Pinpoint the cell where the given text exists, returning its (X, Y) midpoint coordinate. 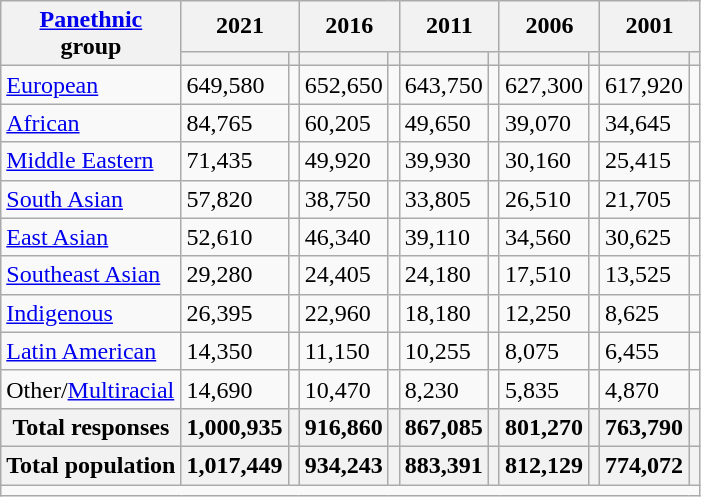
763,790 (644, 427)
2021 (240, 26)
2006 (549, 26)
867,085 (444, 427)
801,270 (544, 427)
774,072 (644, 465)
46,340 (344, 237)
84,765 (234, 123)
30,625 (644, 237)
652,650 (344, 85)
21,705 (644, 199)
24,180 (444, 275)
60,205 (344, 123)
25,415 (644, 161)
39,930 (444, 161)
643,750 (444, 85)
1,017,449 (234, 465)
617,920 (644, 85)
29,280 (234, 275)
34,560 (544, 237)
5,835 (544, 389)
2016 (349, 26)
33,805 (444, 199)
39,110 (444, 237)
17,510 (544, 275)
49,650 (444, 123)
649,580 (234, 85)
10,470 (344, 389)
8,230 (444, 389)
Total population (91, 465)
30,160 (544, 161)
18,180 (444, 313)
8,075 (544, 351)
39,070 (544, 123)
Total responses (91, 427)
34,645 (644, 123)
57,820 (234, 199)
24,405 (344, 275)
11,150 (344, 351)
71,435 (234, 161)
2001 (650, 26)
627,300 (544, 85)
49,920 (344, 161)
26,510 (544, 199)
African (91, 123)
Middle Eastern (91, 161)
883,391 (444, 465)
38,750 (344, 199)
13,525 (644, 275)
South Asian (91, 199)
52,610 (234, 237)
Panethnicgroup (91, 34)
2011 (449, 26)
Other/Multiracial (91, 389)
Indigenous (91, 313)
European (91, 85)
8,625 (644, 313)
4,870 (644, 389)
Southeast Asian (91, 275)
22,960 (344, 313)
26,395 (234, 313)
East Asian (91, 237)
916,860 (344, 427)
10,255 (444, 351)
6,455 (644, 351)
14,350 (234, 351)
14,690 (234, 389)
812,129 (544, 465)
1,000,935 (234, 427)
934,243 (344, 465)
Latin American (91, 351)
12,250 (544, 313)
